Search for the cell housing the specified text and yield its [X, Y] center coordinate. 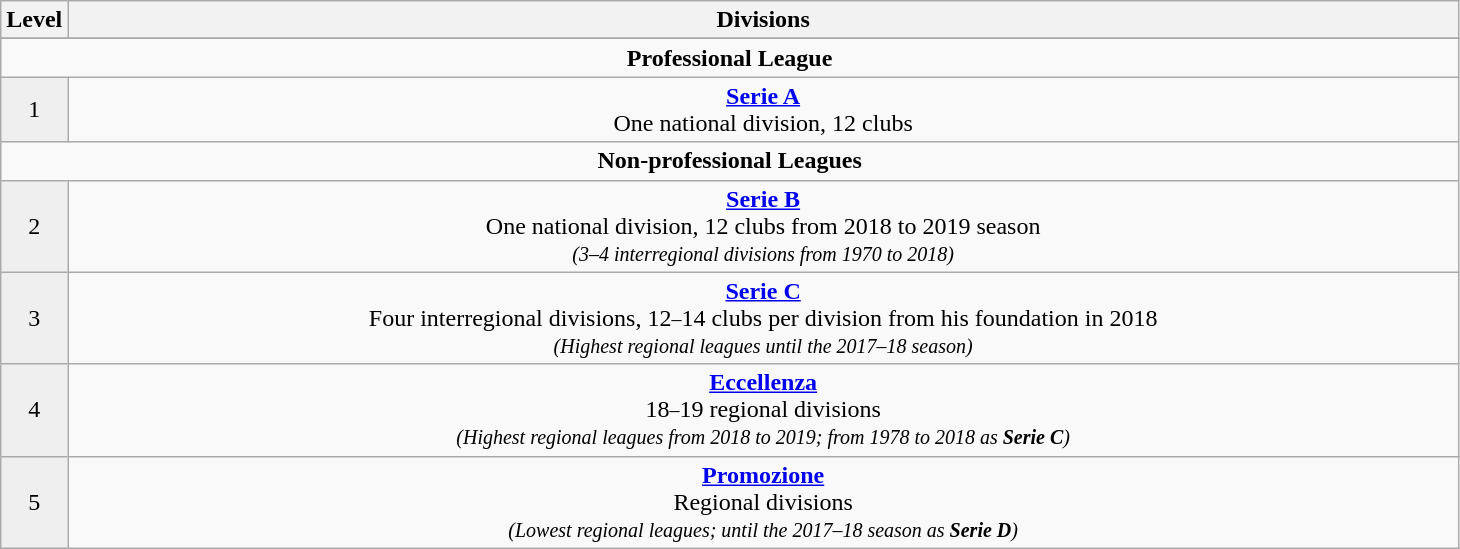
Divisions [764, 20]
Non-professional Leagues [730, 161]
Serie CFour interregional divisions, 12–14 clubs per division from his foundation in 2018(Highest regional leagues until the 2017–18 season) [764, 318]
PromozioneRegional divisions(Lowest regional leagues; until the 2017–18 season as Serie D) [764, 502]
3 [34, 318]
Professional League [730, 58]
Serie AOne national division, 12 clubs [764, 110]
2 [34, 226]
Eccellenza18–19 regional divisions(Highest regional leagues from 2018 to 2019; from 1978 to 2018 as Serie C) [764, 410]
1 [34, 110]
Level [34, 20]
4 [34, 410]
Serie BOne national division, 12 clubs from 2018 to 2019 season(3–4 interregional divisions from 1970 to 2018) [764, 226]
5 [34, 502]
